Extract the [x, y] coordinate from the center of the cell holding the provided text.  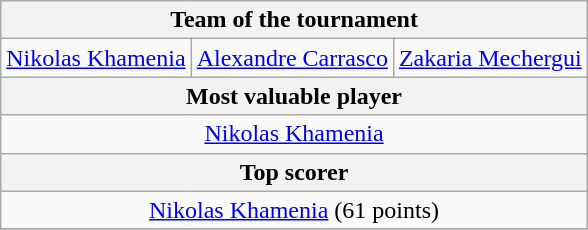
Top scorer [294, 172]
Team of the tournament [294, 20]
Zakaria Mechergui [490, 58]
Nikolas Khamenia (61 points) [294, 210]
Most valuable player [294, 96]
Alexandre Carrasco [292, 58]
